Provide the (X, Y) coordinate of the cell's center where the given text is located.  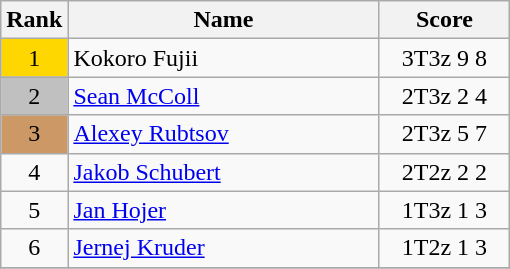
2 (34, 96)
2T2z 2 2 (444, 172)
Alexey Rubtsov (224, 134)
Kokoro Fujii (224, 58)
Rank (34, 20)
Name (224, 20)
Sean McColl (224, 96)
1T2z 1 3 (444, 248)
2T3z 2 4 (444, 96)
Jernej Kruder (224, 248)
5 (34, 210)
Jan Hojer (224, 210)
4 (34, 172)
Score (444, 20)
6 (34, 248)
2T3z 5 7 (444, 134)
Jakob Schubert (224, 172)
1T3z 1 3 (444, 210)
1 (34, 58)
3 (34, 134)
3T3z 9 8 (444, 58)
